Identify which cell holds the provided text, then report its (x, y) central coordinate. 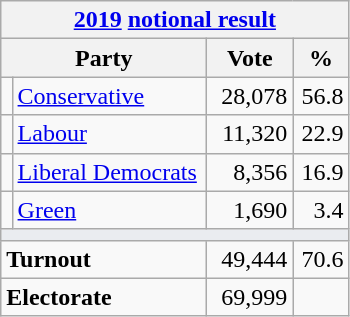
Turnout (104, 259)
1,690 (250, 210)
Party (104, 58)
Labour (110, 134)
Vote (250, 58)
8,356 (250, 172)
11,320 (250, 134)
Liberal Democrats (110, 172)
Green (110, 210)
70.6 (321, 259)
28,078 (250, 96)
2019 notional result (175, 20)
% (321, 58)
3.4 (321, 210)
56.8 (321, 96)
16.9 (321, 172)
49,444 (250, 259)
Conservative (110, 96)
Electorate (104, 297)
22.9 (321, 134)
69,999 (250, 297)
